Extract the [X, Y] coordinate from the center of the cell holding the provided text.  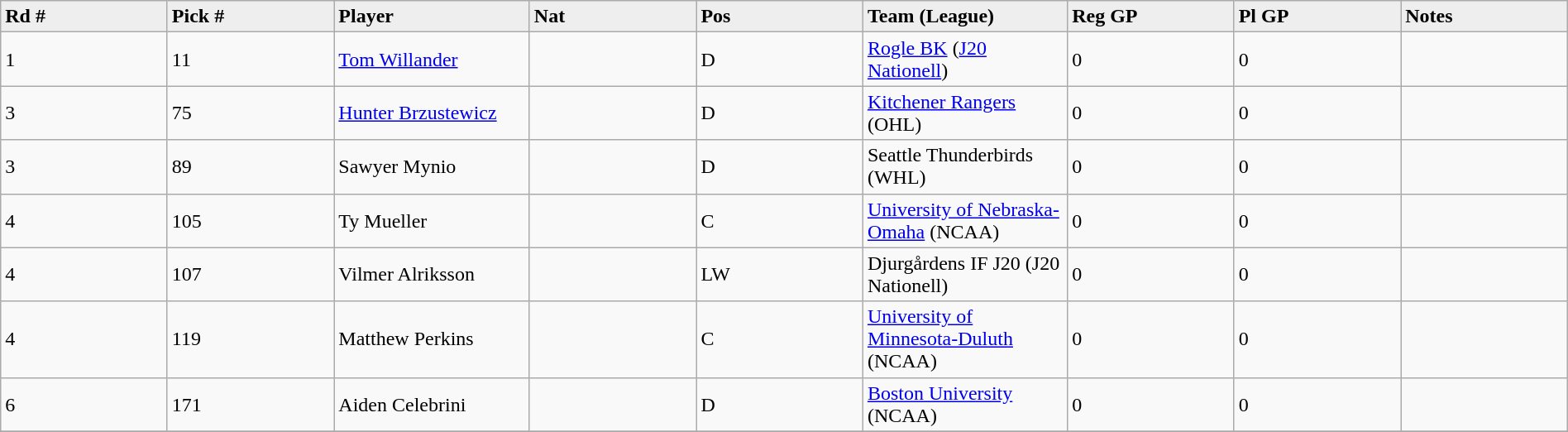
Boston University (NCAA) [964, 404]
6 [84, 404]
89 [251, 167]
119 [251, 339]
Seattle Thunderbirds (WHL) [964, 167]
Team (League) [964, 17]
University of Nebraska-Omaha (NCAA) [964, 220]
Ty Mueller [432, 220]
Vilmer Alriksson [432, 275]
105 [251, 220]
University of Minnesota-Duluth (NCAA) [964, 339]
LW [780, 275]
Rd # [84, 17]
Tom Willander [432, 60]
Reg GP [1151, 17]
107 [251, 275]
Nat [613, 17]
Pl GP [1317, 17]
Hunter Brzustewicz [432, 113]
Rogle BK (J20 Nationell) [964, 60]
171 [251, 404]
Aiden Celebrini [432, 404]
11 [251, 60]
Pick # [251, 17]
Matthew Perkins [432, 339]
Djurgårdens IF J20 (J20 Nationell) [964, 275]
Kitchener Rangers (OHL) [964, 113]
Player [432, 17]
Notes [1484, 17]
Sawyer Mynio [432, 167]
Pos [780, 17]
1 [84, 60]
75 [251, 113]
